Return the (X, Y) coordinate for the center point of the cell that contains the specified text.  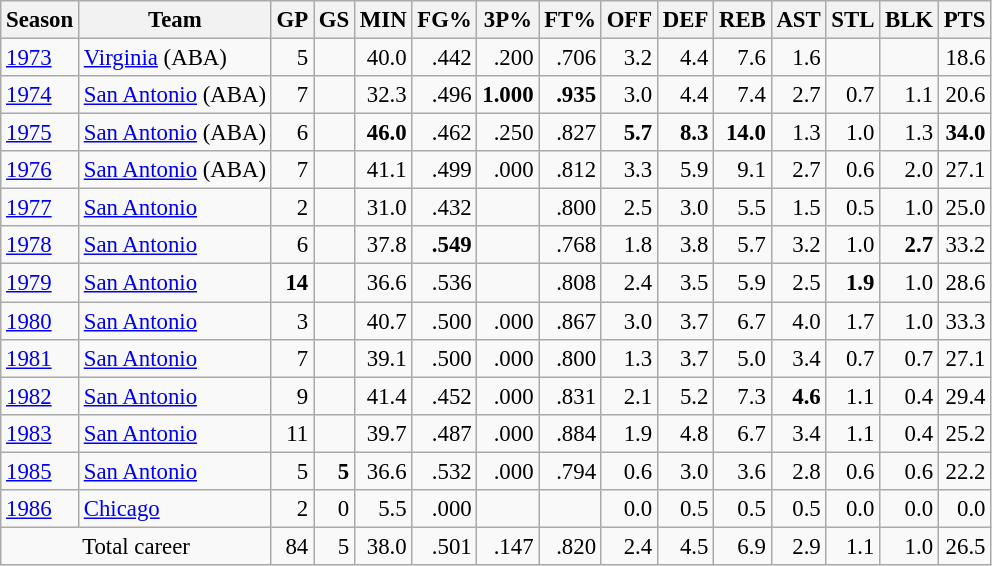
DEF (685, 20)
3.5 (685, 283)
2.0 (910, 170)
28.6 (964, 283)
.935 (570, 95)
1980 (40, 321)
.706 (570, 58)
OFF (629, 20)
PTS (964, 20)
Virginia (ABA) (174, 58)
0 (334, 509)
.827 (570, 133)
1973 (40, 58)
8.3 (685, 133)
33.2 (964, 245)
2.1 (629, 396)
Season (40, 20)
1976 (40, 170)
40.0 (384, 58)
14.0 (742, 133)
20.6 (964, 95)
1978 (40, 245)
1985 (40, 471)
1974 (40, 95)
40.7 (384, 321)
46.0 (384, 133)
4.8 (685, 433)
34.0 (964, 133)
1977 (40, 208)
MIN (384, 20)
.532 (444, 471)
4.0 (798, 321)
9 (292, 396)
9.1 (742, 170)
26.5 (964, 546)
STL (853, 20)
39.1 (384, 358)
.549 (444, 245)
7.6 (742, 58)
1.000 (508, 95)
.812 (570, 170)
GP (292, 20)
BLK (910, 20)
11 (292, 433)
33.3 (964, 321)
.808 (570, 283)
.496 (444, 95)
22.2 (964, 471)
41.4 (384, 396)
4.5 (685, 546)
7.4 (742, 95)
84 (292, 546)
3.6 (742, 471)
1.8 (629, 245)
.487 (444, 433)
38.0 (384, 546)
FT% (570, 20)
2.8 (798, 471)
1975 (40, 133)
GS (334, 20)
.536 (444, 283)
.501 (444, 546)
3.8 (685, 245)
5.0 (742, 358)
.867 (570, 321)
.831 (570, 396)
.499 (444, 170)
39.7 (384, 433)
.432 (444, 208)
1983 (40, 433)
2.9 (798, 546)
1982 (40, 396)
3 (292, 321)
1986 (40, 509)
14 (292, 283)
3P% (508, 20)
.200 (508, 58)
3.3 (629, 170)
1981 (40, 358)
.768 (570, 245)
Total career (136, 546)
31.0 (384, 208)
1.5 (798, 208)
4.6 (798, 396)
5.2 (685, 396)
Team (174, 20)
6.9 (742, 546)
1.6 (798, 58)
.250 (508, 133)
.794 (570, 471)
.462 (444, 133)
AST (798, 20)
REB (742, 20)
FG% (444, 20)
1979 (40, 283)
.820 (570, 546)
7.3 (742, 396)
25.0 (964, 208)
41.1 (384, 170)
18.6 (964, 58)
25.2 (964, 433)
.442 (444, 58)
Chicago (174, 509)
1.7 (853, 321)
29.4 (964, 396)
.452 (444, 396)
.884 (570, 433)
.147 (508, 546)
32.3 (384, 95)
37.8 (384, 245)
